Extract the [X, Y] coordinate from the center of the cell holding the provided text.  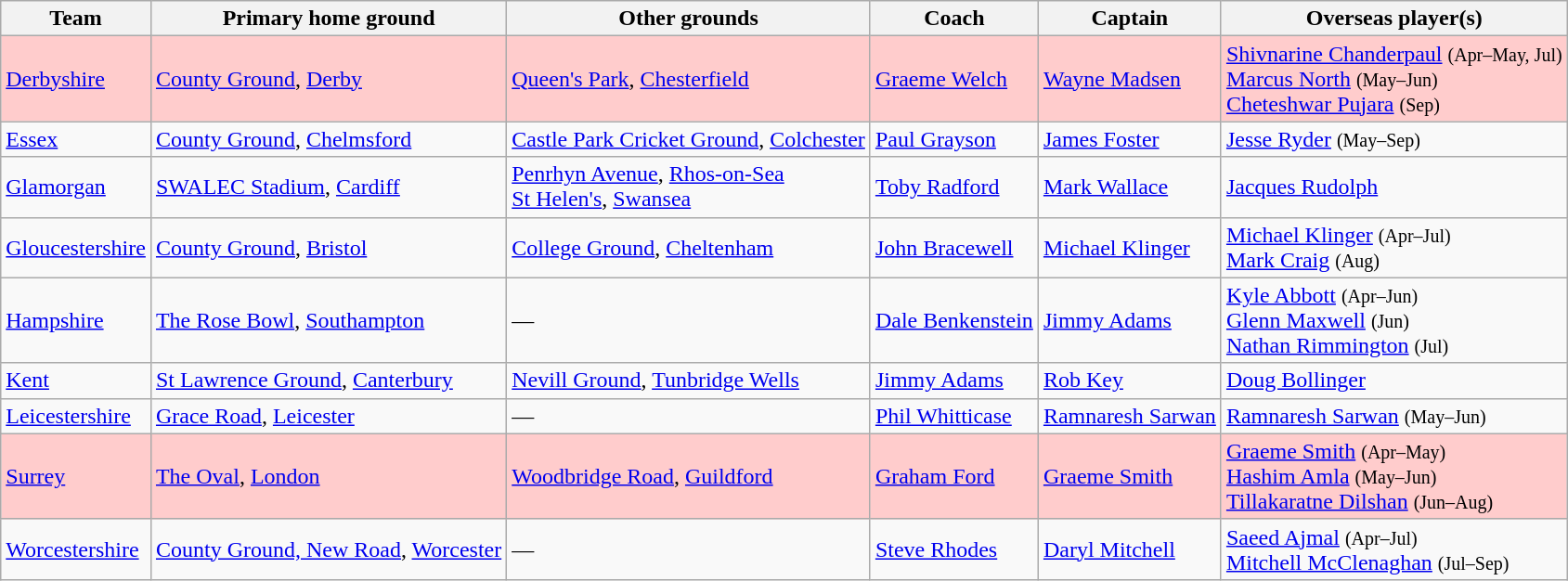
Jacques Rudolph [1394, 187]
The Oval, London [329, 476]
Derbyshire [76, 79]
Surrey [76, 476]
James Foster [1129, 139]
Glamorgan [76, 187]
Michael Klinger (Apr–Jul) Mark Craig (Aug) [1394, 247]
Paul Grayson [954, 139]
Michael Klinger [1129, 247]
Overseas player(s) [1394, 19]
Other grounds [689, 19]
Captain [1129, 19]
Woodbridge Road, Guildford [689, 476]
Kent [76, 381]
Essex [76, 139]
Doug Bollinger [1394, 381]
Graeme Smith (Apr–May) Hashim Amla (May–Jun) Tillakaratne Dilshan (Jun–Aug) [1394, 476]
Graeme Smith [1129, 476]
Steve Rhodes [954, 549]
Nevill Ground, Tunbridge Wells [689, 381]
Mark Wallace [1129, 187]
Phil Whitticase [954, 416]
Penrhyn Avenue, Rhos-on-SeaSt Helen's, Swansea [689, 187]
Wayne Madsen [1129, 79]
Daryl Mitchell [1129, 549]
Team [76, 19]
County Ground, New Road, Worcester [329, 549]
Graham Ford [954, 476]
Grace Road, Leicester [329, 416]
County Ground, Bristol [329, 247]
Jesse Ryder (May–Sep) [1394, 139]
Kyle Abbott (Apr–Jun) Glenn Maxwell (Jun) Nathan Rimmington (Jul) [1394, 320]
Saeed Ajmal (Apr–Jul) Mitchell McClenaghan (Jul–Sep) [1394, 549]
Queen's Park, Chesterfield [689, 79]
Coach [954, 19]
Graeme Welch [954, 79]
Rob Key [1129, 381]
SWALEC Stadium, Cardiff [329, 187]
Hampshire [76, 320]
Ramnaresh Sarwan (May–Jun) [1394, 416]
Ramnaresh Sarwan [1129, 416]
Dale Benkenstein [954, 320]
John Bracewell [954, 247]
Gloucestershire [76, 247]
The Rose Bowl, Southampton [329, 320]
Leicestershire [76, 416]
Primary home ground [329, 19]
Toby Radford [954, 187]
College Ground, Cheltenham [689, 247]
Castle Park Cricket Ground, Colchester [689, 139]
Shivnarine Chanderpaul (Apr–May, Jul) Marcus North (May–Jun) Cheteshwar Pujara (Sep) [1394, 79]
Worcestershire [76, 549]
County Ground, Derby [329, 79]
County Ground, Chelmsford [329, 139]
St Lawrence Ground, Canterbury [329, 381]
